Return (x, y) of the center of cell containing provided text 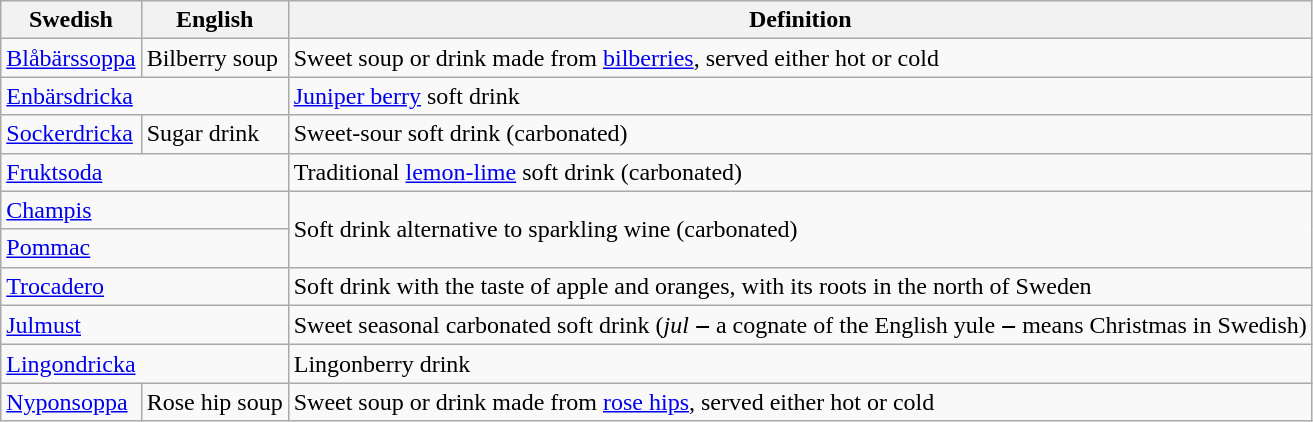
Sugar drink (214, 134)
Definition (800, 20)
Lingondricka (144, 364)
Sweet-sour soft drink (carbonated) (800, 134)
Enbärsdricka (144, 96)
Soft drink alternative to sparkling wine (carbonated) (800, 229)
Pommac (144, 248)
Swedish (71, 20)
Nyponsoppa (71, 402)
Lingonberry drink (800, 364)
Julmust (144, 325)
Soft drink with the taste of apple and oranges, with its roots in the north of Sweden (800, 286)
Juniper berry soft drink (800, 96)
Fruktsoda (144, 172)
Sweet soup or drink made from bilberries, served either hot or cold (800, 58)
Traditional lemon-lime soft drink (carbonated) (800, 172)
Bilberry soup (214, 58)
Rose hip soup (214, 402)
Blåbärssoppa (71, 58)
Trocadero (144, 286)
Sweet soup or drink made from rose hips, served either hot or cold (800, 402)
English (214, 20)
Sockerdricka (71, 134)
Champis (144, 210)
Sweet seasonal carbonated soft drink (jul ‒ a cognate of the English yule ‒ means Christmas in Swedish) (800, 325)
